Pinpoint the cell where the given text exists, returning its (X, Y) midpoint coordinate. 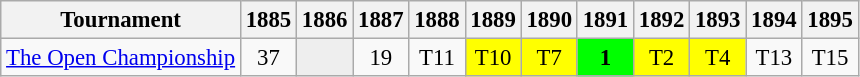
T7 (549, 58)
T13 (774, 58)
1 (605, 58)
1889 (493, 20)
1886 (325, 20)
T10 (493, 58)
1885 (268, 20)
T11 (437, 58)
Tournament (121, 20)
1895 (830, 20)
1891 (605, 20)
The Open Championship (121, 58)
T15 (830, 58)
T4 (718, 58)
1894 (774, 20)
19 (381, 58)
1887 (381, 20)
1888 (437, 20)
T2 (661, 58)
1890 (549, 20)
1892 (661, 20)
37 (268, 58)
1893 (718, 20)
